Extract the (X, Y) coordinate from the center of the cell holding the provided text.  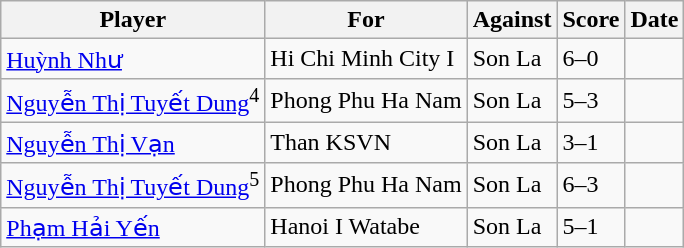
5–1 (591, 227)
Than KSVN (366, 143)
6–3 (591, 184)
6–0 (591, 59)
3–1 (591, 143)
Hi Chi Minh City I (366, 59)
For (366, 20)
Huỳnh Như (133, 59)
Date (654, 20)
Phạm Hải Yến (133, 227)
Nguyễn Thị Tuyết Dung4 (133, 100)
Nguyễn Thị Vạn (133, 143)
Against (512, 20)
Player (133, 20)
Hanoi I Watabe (366, 227)
Nguyễn Thị Tuyết Dung5 (133, 184)
Score (591, 20)
5–3 (591, 100)
